Return (X, Y) of the center of cell containing provided text 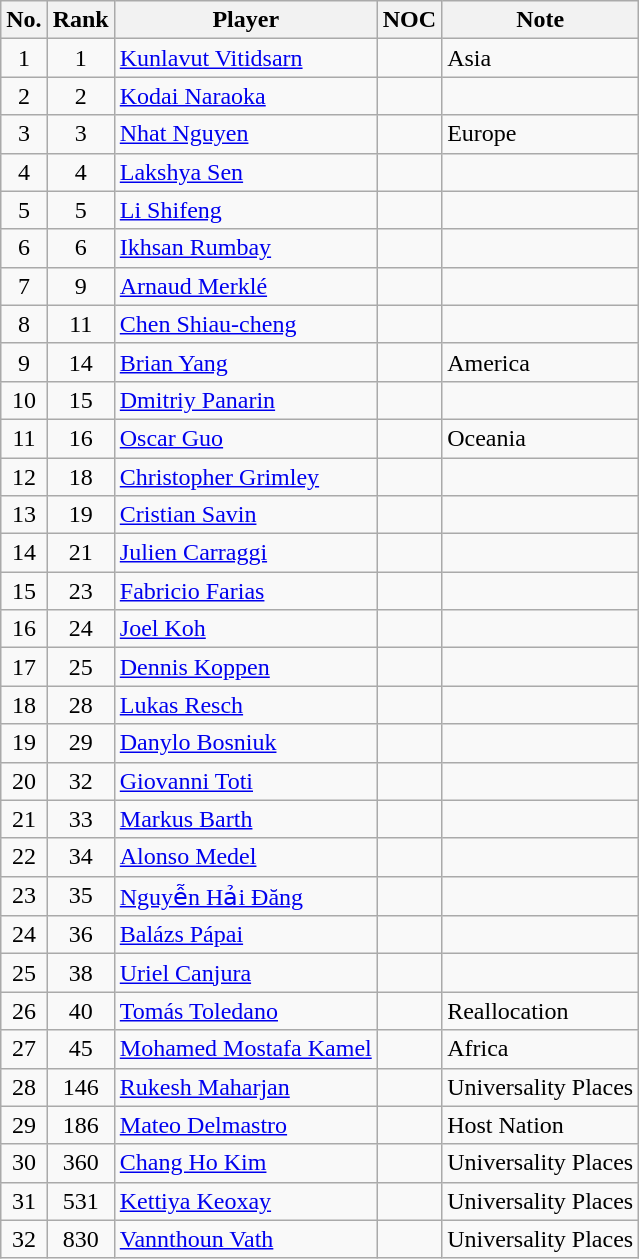
Chen Shiau-cheng (246, 324)
Danylo Bosniuk (246, 743)
Oscar Guo (246, 438)
26 (24, 1011)
Kettiya Keoxay (246, 1201)
Julien Carraggi (246, 553)
7 (24, 286)
Player (246, 20)
186 (80, 1125)
Nhat Nguyen (246, 134)
40 (80, 1011)
Brian Yang (246, 362)
12 (24, 477)
Uriel Canjura (246, 973)
Reallocation (540, 1011)
36 (80, 935)
Rank (80, 20)
17 (24, 667)
27 (24, 1049)
Balázs Pápai (246, 935)
America (540, 362)
Europe (540, 134)
Mateo Delmastro (246, 1125)
22 (24, 857)
Dennis Koppen (246, 667)
38 (80, 973)
Christopher Grimley (246, 477)
Li Shifeng (246, 210)
Note (540, 20)
Rukesh Maharjan (246, 1087)
Kunlavut Vitidsarn (246, 58)
8 (24, 324)
Asia (540, 58)
NOC (409, 20)
Fabricio Farias (246, 591)
Nguyễn Hải Đăng (246, 896)
Markus Barth (246, 819)
Joel Koh (246, 629)
Vannthoun Vath (246, 1239)
Host Nation (540, 1125)
Ikhsan Rumbay (246, 248)
10 (24, 400)
531 (80, 1201)
Kodai Naraoka (246, 96)
Africa (540, 1049)
35 (80, 896)
No. (24, 20)
Oceania (540, 438)
13 (24, 515)
Chang Ho Kim (246, 1163)
Tomás Toledano (246, 1011)
Dmitriy Panarin (246, 400)
830 (80, 1239)
Lukas Resch (246, 705)
31 (24, 1201)
Mohamed Mostafa Kamel (246, 1049)
146 (80, 1087)
Giovanni Toti (246, 781)
34 (80, 857)
33 (80, 819)
Arnaud Merklé (246, 286)
Lakshya Sen (246, 172)
Cristian Savin (246, 515)
45 (80, 1049)
Alonso Medel (246, 857)
360 (80, 1163)
20 (24, 781)
30 (24, 1163)
